Provide the (x, y) coordinate of the cell's center where the given text is located.  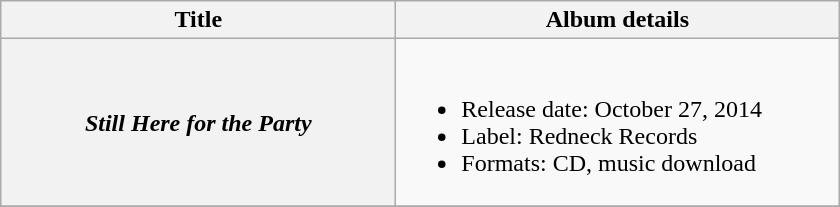
Release date: October 27, 2014Label: Redneck RecordsFormats: CD, music download (618, 122)
Album details (618, 20)
Title (198, 20)
Still Here for the Party (198, 122)
